Return the [X, Y] coordinate for the center point of the cell that contains the specified text.  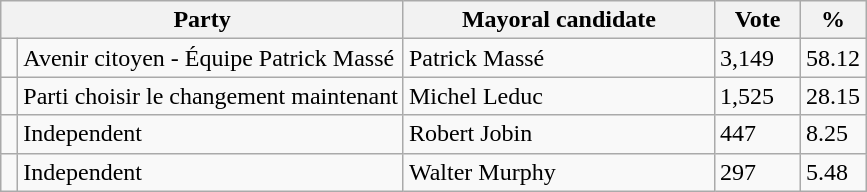
Parti choisir le changement maintenant [211, 96]
8.25 [834, 134]
297 [757, 172]
Avenir citoyen - Équipe Patrick Massé [211, 58]
Vote [757, 20]
58.12 [834, 58]
1,525 [757, 96]
Robert Jobin [558, 134]
3,149 [757, 58]
Patrick Massé [558, 58]
5.48 [834, 172]
Michel Leduc [558, 96]
28.15 [834, 96]
% [834, 20]
Mayoral candidate [558, 20]
Walter Murphy [558, 172]
Party [202, 20]
447 [757, 134]
